For the text-containing cell, return its midpoint in [X, Y] coordinate format. 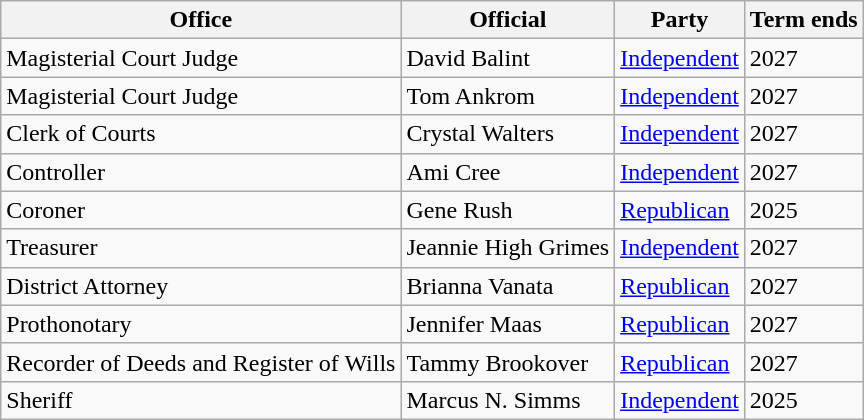
Term ends [804, 20]
Controller [201, 172]
Crystal Walters [508, 134]
Jennifer Maas [508, 324]
David Balint [508, 58]
Gene Rush [508, 210]
Ami Cree [508, 172]
Office [201, 20]
Coroner [201, 210]
Prothonotary [201, 324]
Tom Ankrom [508, 96]
Recorder of Deeds and Register of Wills [201, 362]
Tammy Brookover [508, 362]
Brianna Vanata [508, 286]
Sheriff [201, 400]
Official [508, 20]
Party [680, 20]
District Attorney [201, 286]
Treasurer [201, 248]
Marcus N. Simms [508, 400]
Jeannie High Grimes [508, 248]
Clerk of Courts [201, 134]
